Detect which cell encompasses the target text, then output its (X, Y) center coordinate. 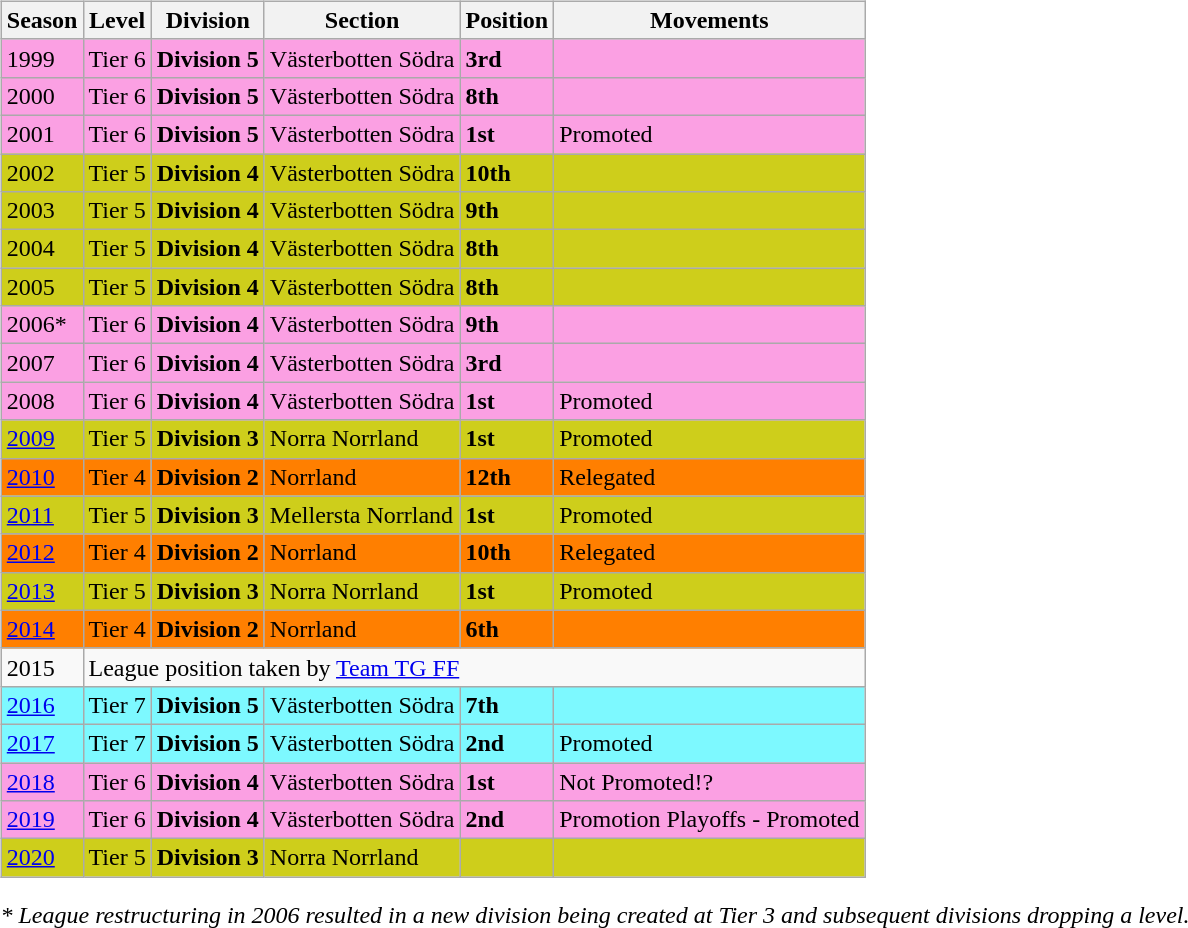
Movements (710, 20)
2003 (42, 211)
2006* (42, 325)
2007 (42, 363)
2010 (42, 477)
Division (208, 20)
Mellersta Norrland (362, 515)
2012 (42, 553)
Level (117, 20)
1999 (42, 58)
Section (362, 20)
League position taken by Team TG FF (474, 667)
2001 (42, 134)
2005 (42, 287)
2009 (42, 439)
7th (507, 705)
2004 (42, 249)
6th (507, 629)
2008 (42, 401)
2000 (42, 96)
Not Promoted!? (710, 781)
2013 (42, 591)
Position (507, 20)
2018 (42, 781)
2020 (42, 858)
2015 (42, 667)
12th (507, 477)
2014 (42, 629)
2019 (42, 820)
2017 (42, 743)
Season (42, 20)
2016 (42, 705)
2011 (42, 515)
2002 (42, 173)
Promotion Playoffs - Promoted (710, 820)
